Identify which cell holds the provided text, then report its (X, Y) central coordinate. 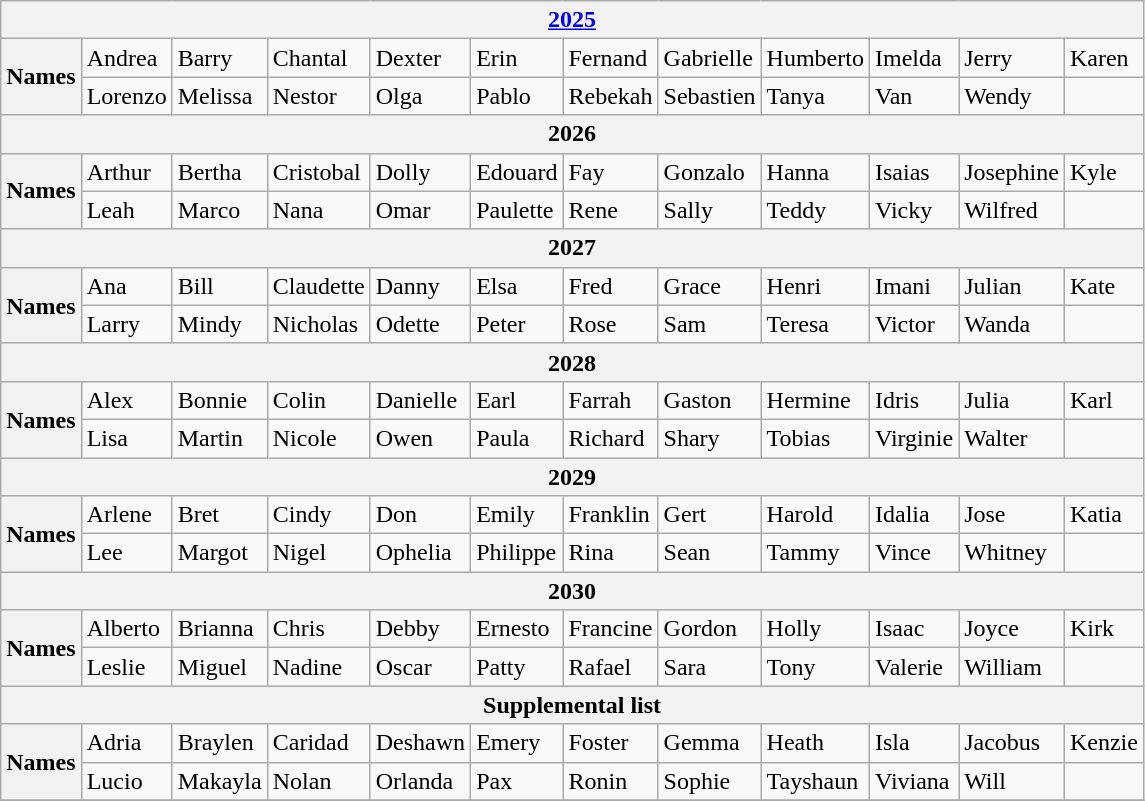
Foster (610, 743)
Victor (914, 324)
Arthur (126, 172)
2025 (572, 20)
Emery (517, 743)
Teresa (815, 324)
Don (420, 515)
Alex (126, 400)
Harold (815, 515)
Joyce (1012, 629)
Rina (610, 553)
Isaac (914, 629)
Leslie (126, 667)
Fernand (610, 58)
Josephine (1012, 172)
Barry (220, 58)
Jacobus (1012, 743)
Lorenzo (126, 96)
Kirk (1104, 629)
Odette (420, 324)
Edouard (517, 172)
Oscar (420, 667)
Jose (1012, 515)
Karen (1104, 58)
2027 (572, 248)
Rene (610, 210)
Patty (517, 667)
2029 (572, 477)
Chris (318, 629)
Ophelia (420, 553)
Bertha (220, 172)
Andrea (126, 58)
Gemma (710, 743)
Wendy (1012, 96)
Karl (1104, 400)
Margot (220, 553)
Martin (220, 438)
Sebastien (710, 96)
Erin (517, 58)
Nana (318, 210)
Alberto (126, 629)
Nadine (318, 667)
Emily (517, 515)
Paula (517, 438)
Hermine (815, 400)
Brianna (220, 629)
Richard (610, 438)
Orlanda (420, 781)
Paulette (517, 210)
Mindy (220, 324)
Dexter (420, 58)
Rose (610, 324)
Tayshaun (815, 781)
Van (914, 96)
Shary (710, 438)
Isaias (914, 172)
Lisa (126, 438)
Nestor (318, 96)
Marco (220, 210)
Owen (420, 438)
Wilfred (1012, 210)
Imelda (914, 58)
Ana (126, 286)
Julia (1012, 400)
Chantal (318, 58)
Virginie (914, 438)
Debby (420, 629)
Fay (610, 172)
Adria (126, 743)
2026 (572, 134)
Viviana (914, 781)
Vince (914, 553)
Katia (1104, 515)
Whitney (1012, 553)
Danny (420, 286)
Danielle (420, 400)
Rebekah (610, 96)
Arlene (126, 515)
2028 (572, 362)
Melissa (220, 96)
Leah (126, 210)
Makayla (220, 781)
Tanya (815, 96)
Franklin (610, 515)
William (1012, 667)
Imani (914, 286)
Larry (126, 324)
Gonzalo (710, 172)
Pax (517, 781)
Rafael (610, 667)
Cristobal (318, 172)
Tammy (815, 553)
Elsa (517, 286)
Fred (610, 286)
Gordon (710, 629)
Sean (710, 553)
Sally (710, 210)
Pablo (517, 96)
Valerie (914, 667)
Colin (318, 400)
Idalia (914, 515)
Earl (517, 400)
Kate (1104, 286)
Nolan (318, 781)
Henri (815, 286)
Bonnie (220, 400)
Dolly (420, 172)
Tony (815, 667)
Deshawn (420, 743)
Francine (610, 629)
Caridad (318, 743)
2030 (572, 591)
Julian (1012, 286)
Miguel (220, 667)
Isla (914, 743)
Omar (420, 210)
Lee (126, 553)
Gabrielle (710, 58)
Nicholas (318, 324)
Grace (710, 286)
Kyle (1104, 172)
Sam (710, 324)
Kenzie (1104, 743)
Braylen (220, 743)
Philippe (517, 553)
Peter (517, 324)
Heath (815, 743)
Gert (710, 515)
Bret (220, 515)
Sophie (710, 781)
Lucio (126, 781)
Teddy (815, 210)
Ernesto (517, 629)
Gaston (710, 400)
Nigel (318, 553)
Hanna (815, 172)
Wanda (1012, 324)
Supplemental list (572, 705)
Ronin (610, 781)
Jerry (1012, 58)
Will (1012, 781)
Bill (220, 286)
Olga (420, 96)
Claudette (318, 286)
Tobias (815, 438)
Vicky (914, 210)
Farrah (610, 400)
Cindy (318, 515)
Idris (914, 400)
Walter (1012, 438)
Humberto (815, 58)
Sara (710, 667)
Holly (815, 629)
Nicole (318, 438)
